Search for the cell housing the specified text and yield its (x, y) center coordinate. 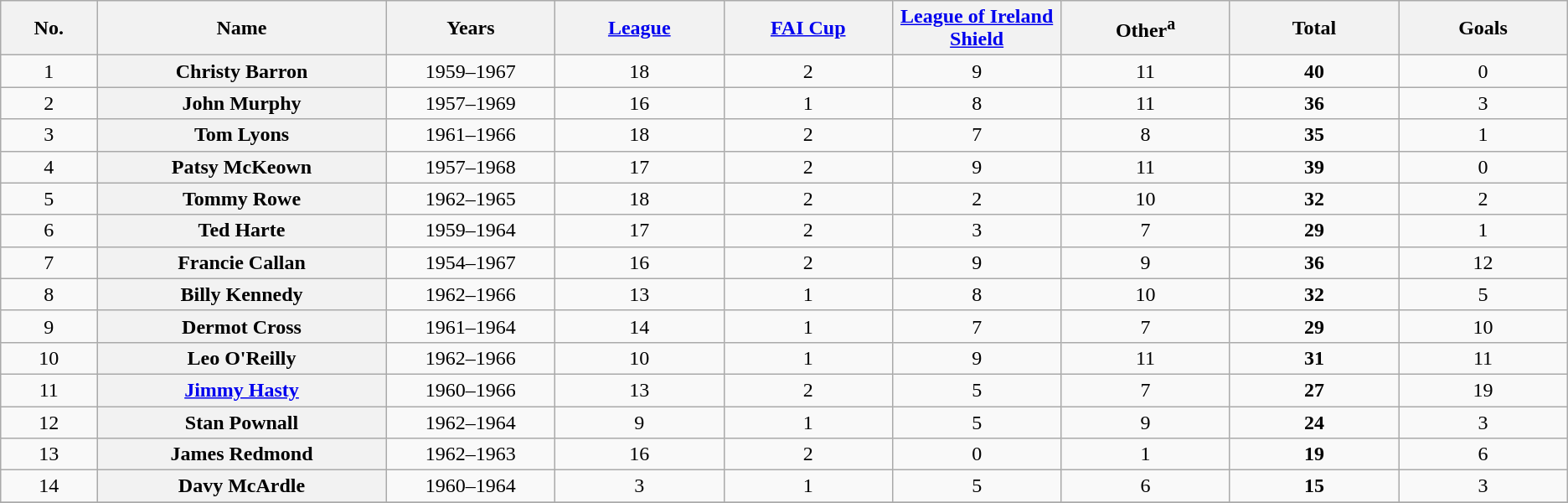
1959–1967 (471, 71)
Goals (1483, 29)
League of Ireland Shield (977, 29)
31 (1313, 358)
Stan Pownall (241, 422)
1962–1965 (471, 199)
Name (241, 29)
1959–1964 (471, 231)
Ted Harte (241, 231)
Othera (1146, 29)
27 (1313, 390)
1960–1964 (471, 486)
15 (1313, 486)
Christy Barron (241, 71)
Tommy Rowe (241, 199)
1957–1969 (471, 103)
1961–1966 (471, 135)
James Redmond (241, 454)
Years (471, 29)
Total (1313, 29)
Dermot Cross (241, 326)
Jimmy Hasty (241, 390)
1960–1966 (471, 390)
35 (1313, 135)
1962–1964 (471, 422)
24 (1313, 422)
Davy McArdle (241, 486)
1961–1964 (471, 326)
40 (1313, 71)
Tom Lyons (241, 135)
4 (49, 167)
1962–1963 (471, 454)
John Murphy (241, 103)
Patsy McKeown (241, 167)
39 (1313, 167)
FAI Cup (807, 29)
1954–1967 (471, 262)
League (640, 29)
Billy Kennedy (241, 294)
No. (49, 29)
Francie Callan (241, 262)
Leo O'Reilly (241, 358)
1957–1968 (471, 167)
